Scan for the cell matching the given text and deliver its [X, Y] coordinate at center. 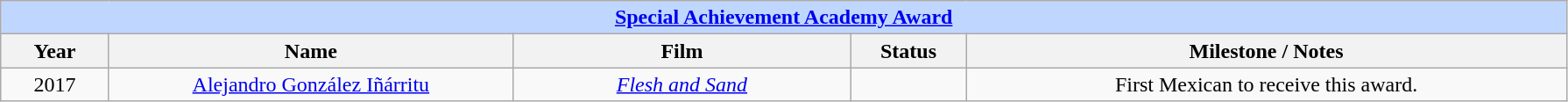
2017 [55, 84]
Year [55, 51]
Flesh and Sand [682, 84]
Milestone / Notes [1266, 51]
Status [908, 51]
First Mexican to receive this award. [1266, 84]
Name [310, 51]
Film [682, 51]
Alejandro González Iñárritu [310, 84]
Special Achievement Academy Award [784, 18]
